Identify which cell holds the provided text, then report its [X, Y] central coordinate. 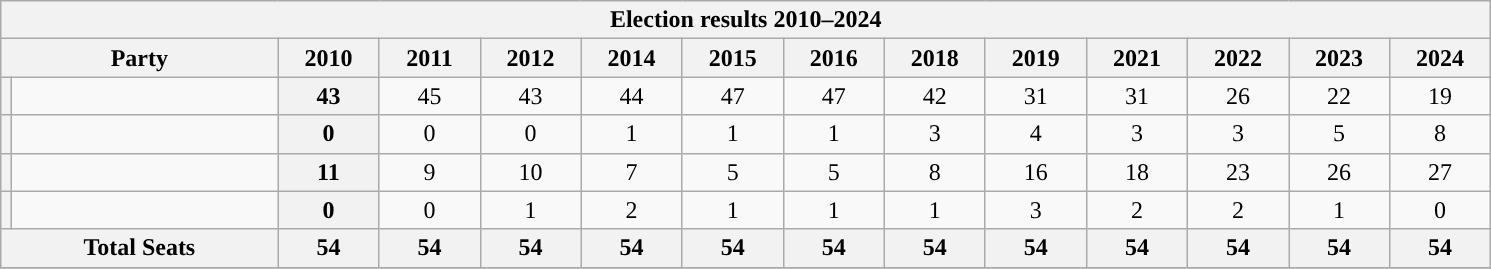
2014 [632, 58]
2018 [934, 58]
Total Seats [140, 248]
4 [1036, 134]
11 [328, 172]
27 [1440, 172]
45 [430, 96]
16 [1036, 172]
19 [1440, 96]
2021 [1136, 58]
2022 [1238, 58]
42 [934, 96]
2011 [430, 58]
2023 [1338, 58]
22 [1338, 96]
2016 [834, 58]
Party [140, 58]
7 [632, 172]
9 [430, 172]
2024 [1440, 58]
2015 [732, 58]
18 [1136, 172]
2010 [328, 58]
2012 [530, 58]
44 [632, 96]
2019 [1036, 58]
10 [530, 172]
Election results 2010–2024 [746, 20]
23 [1238, 172]
